Determine the (x, y) coordinate at the center of the cell enclosing the given text.  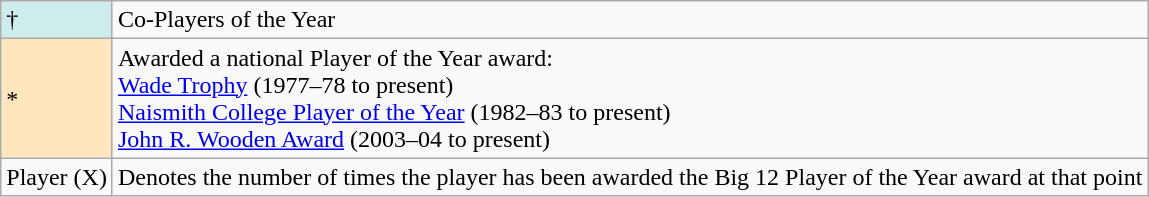
* (57, 98)
Player (X) (57, 177)
Co-Players of the Year (630, 20)
Denotes the number of times the player has been awarded the Big 12 Player of the Year award at that point (630, 177)
† (57, 20)
